Determine the (x, y) coordinate at the center of the cell enclosing the given text.  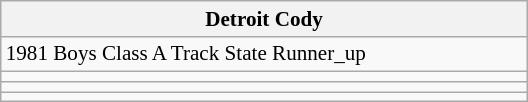
Detroit Cody (264, 18)
1981 Boys Class A Track State Runner_up (264, 54)
